Capture the cell that displays the provided text and extract its [x, y] central coordinate. 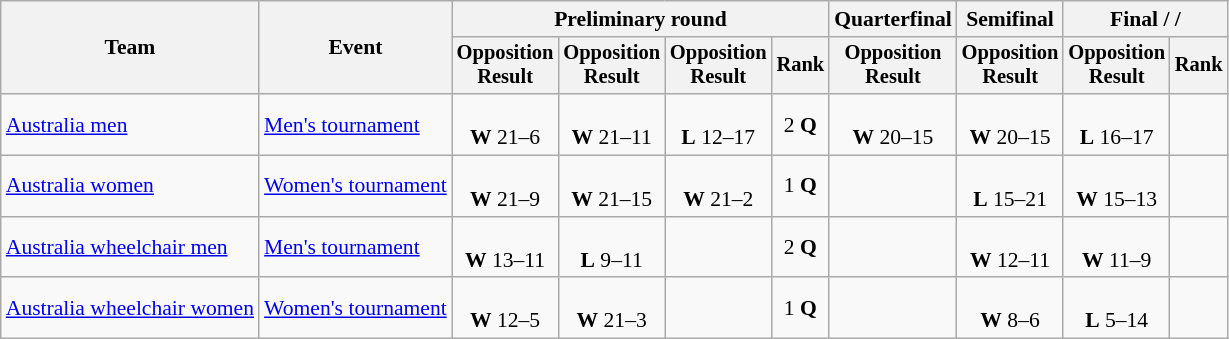
Australia wheelchair men [130, 248]
W 15–13 [1116, 186]
Event [356, 48]
Semifinal [1010, 19]
W 21–3 [612, 308]
W 21–9 [506, 186]
Australia women [130, 186]
W 21–15 [612, 186]
Final / / [1145, 19]
Preliminary round [640, 19]
Quarterfinal [893, 19]
W 13–11 [506, 248]
Australia wheelchair women [130, 308]
W 21–11 [612, 124]
W 11–9 [1116, 248]
L 9–11 [612, 248]
W 8–6 [1010, 308]
W 12–11 [1010, 248]
W 21–2 [718, 186]
Team [130, 48]
L 5–14 [1116, 308]
Australia men [130, 124]
W 21–6 [506, 124]
L 16–17 [1116, 124]
W 12–5 [506, 308]
L 15–21 [1010, 186]
L 12–17 [718, 124]
